For the text-containing cell, return its midpoint in [X, Y] coordinate format. 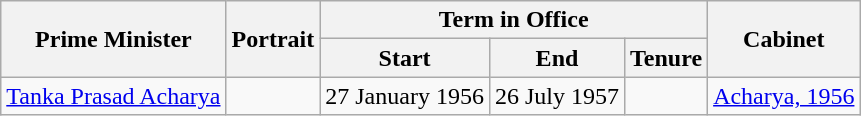
27 January 1956 [405, 96]
Tenure [666, 58]
Tanka Prasad Acharya [114, 96]
Start [405, 58]
Acharya, 1956 [784, 96]
Portrait [273, 39]
End [556, 58]
26 July 1957 [556, 96]
Term in Office [514, 20]
Cabinet [784, 39]
Prime Minister [114, 39]
